Return [X, Y] of the center of cell containing provided text 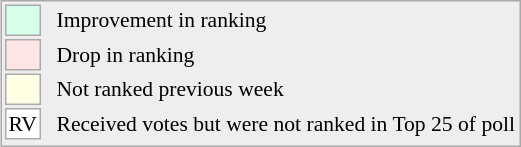
Received votes but were not ranked in Top 25 of poll [286, 124]
Drop in ranking [286, 55]
Improvement in ranking [286, 20]
RV [23, 124]
Not ranked previous week [286, 90]
